From the cell containing the given text, extract its center point as [X, Y] coordinate. 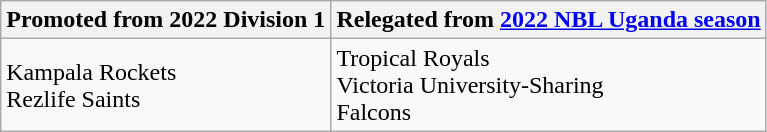
Kampala RocketsRezlife Saints [166, 85]
Tropical RoyalsVictoria University-SharingFalcons [548, 85]
Promoted from 2022 Division 1 [166, 20]
Relegated from 2022 NBL Uganda season [548, 20]
